Pinpoint the cell where the given text exists, returning its (x, y) midpoint coordinate. 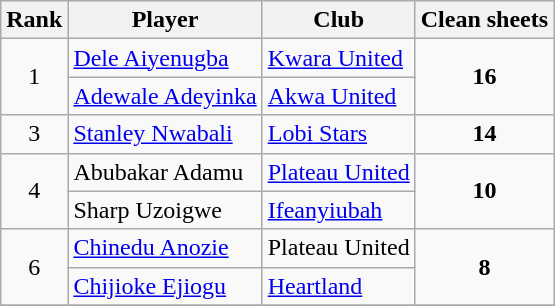
Clean sheets (484, 20)
Abubakar Adamu (165, 172)
3 (34, 134)
16 (484, 77)
Kwara United (338, 58)
Player (165, 20)
Stanley Nwabali (165, 134)
Akwa United (338, 96)
Chinedu Anozie (165, 248)
1 (34, 77)
Dele Aiyenugba (165, 58)
Heartland (338, 286)
10 (484, 191)
Club (338, 20)
8 (484, 267)
Ifeanyiubah (338, 210)
Sharp Uzoigwe (165, 210)
Rank (34, 20)
6 (34, 267)
Lobi Stars (338, 134)
14 (484, 134)
4 (34, 191)
Chijioke Ejiogu (165, 286)
Adewale Adeyinka (165, 96)
